For the text-containing cell, return its midpoint in (X, Y) coordinate format. 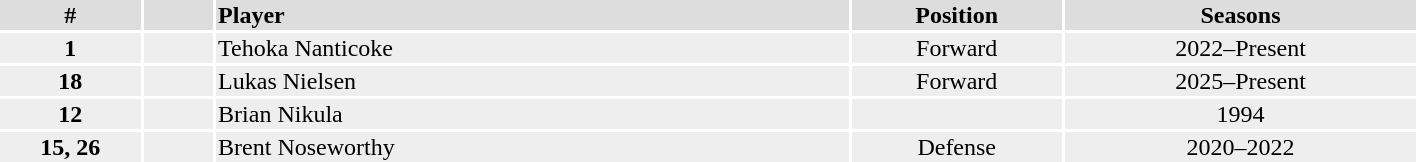
Brian Nikula (533, 114)
15, 26 (70, 147)
12 (70, 114)
18 (70, 81)
2020–2022 (1240, 147)
2022–Present (1240, 48)
Position (956, 15)
Seasons (1240, 15)
Lukas Nielsen (533, 81)
Player (533, 15)
# (70, 15)
Brent Noseworthy (533, 147)
2025–Present (1240, 81)
Tehoka Nanticoke (533, 48)
1 (70, 48)
Defense (956, 147)
1994 (1240, 114)
